Pinpoint the cell where the given text exists, returning its (X, Y) midpoint coordinate. 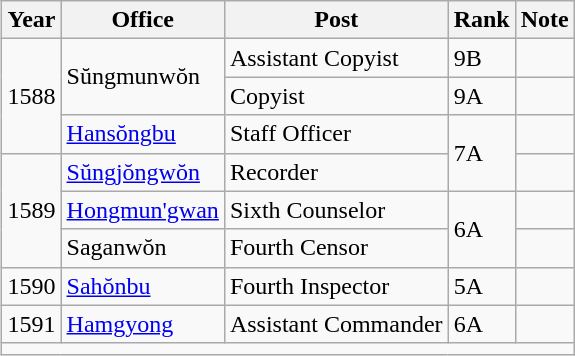
1591 (32, 324)
Assistant Copyist (336, 58)
9A (482, 96)
Hamgyong (142, 324)
1588 (32, 96)
Hongmun'gwan (142, 210)
Hansŏngbu (142, 134)
Post (336, 20)
Fourth Inspector (336, 286)
Staff Officer (336, 134)
7A (482, 153)
Rank (482, 20)
Fourth Censor (336, 248)
Copyist (336, 96)
Saganwŏn (142, 248)
Sŭngjŏngwŏn (142, 172)
Note (544, 20)
1590 (32, 286)
Assistant Commander (336, 324)
5A (482, 286)
Recorder (336, 172)
Sixth Counselor (336, 210)
Office (142, 20)
9B (482, 58)
Sahŏnbu (142, 286)
Year (32, 20)
1589 (32, 210)
Sŭngmunwŏn (142, 77)
